Pinpoint the cell where the given text exists, returning its (x, y) midpoint coordinate. 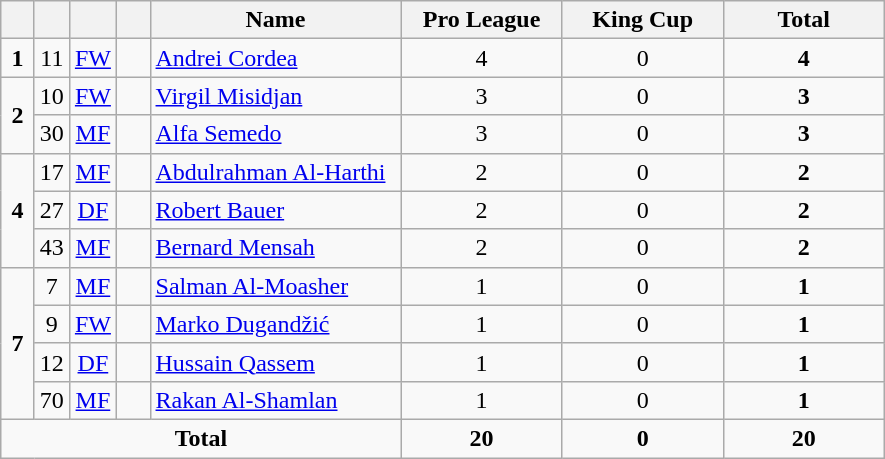
Marko Dugandžić (276, 324)
Salman Al-Moasher (276, 286)
10 (52, 96)
43 (52, 248)
12 (52, 362)
11 (52, 58)
9 (52, 324)
Abdulrahman Al-Harthi (276, 172)
Virgil Misidjan (276, 96)
Alfa Semedo (276, 134)
Bernard Mensah (276, 248)
Andrei Cordea (276, 58)
Hussain Qassem (276, 362)
Pro League (482, 20)
17 (52, 172)
Robert Bauer (276, 210)
King Cup (642, 20)
Rakan Al-Shamlan (276, 400)
70 (52, 400)
30 (52, 134)
Name (276, 20)
27 (52, 210)
